Pinpoint the cell where the given text exists, returning its [X, Y] midpoint coordinate. 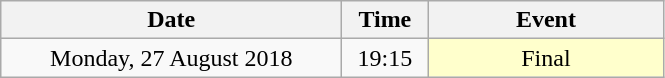
Monday, 27 August 2018 [172, 58]
Date [172, 20]
Time [385, 20]
Final [546, 58]
Event [546, 20]
19:15 [385, 58]
